Return the [x, y] coordinate for the center point of the cell that contains the specified text.  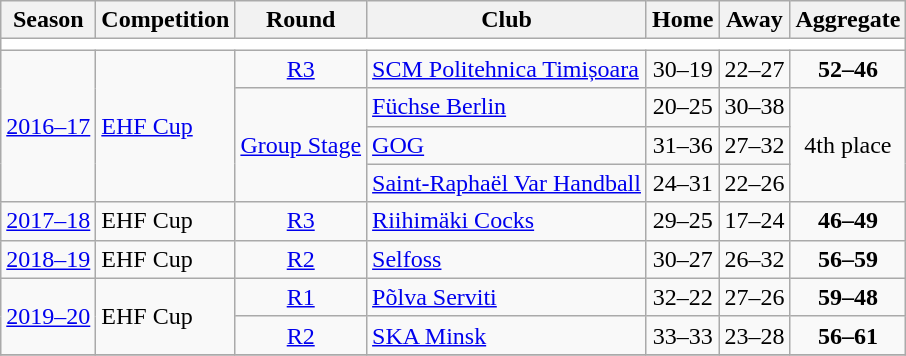
Aggregate [848, 20]
Home [682, 20]
R1 [301, 297]
2016–17 [48, 126]
29–25 [682, 221]
56–59 [848, 259]
30–27 [682, 259]
27–26 [754, 297]
Selfoss [507, 259]
52–46 [848, 69]
Füchse Berlin [507, 107]
2017–18 [48, 221]
26–32 [754, 259]
30–19 [682, 69]
2019–20 [48, 316]
32–22 [682, 297]
SKA Minsk [507, 335]
2018–19 [48, 259]
Round [301, 20]
17–24 [754, 221]
Riihimäki Cocks [507, 221]
59–48 [848, 297]
4th place [848, 145]
Group Stage [301, 145]
22–26 [754, 183]
33–33 [682, 335]
Away [754, 20]
Competition [166, 20]
56–61 [848, 335]
31–36 [682, 145]
Club [507, 20]
GOG [507, 145]
24–31 [682, 183]
46–49 [848, 221]
20–25 [682, 107]
27–32 [754, 145]
22–27 [754, 69]
Saint-Raphaël Var Handball [507, 183]
23–28 [754, 335]
30–38 [754, 107]
Season [48, 20]
Põlva Serviti [507, 297]
SCM Politehnica Timișoara [507, 69]
